Find where the given text appears and provide that cell's center as (X, Y) coordinate. 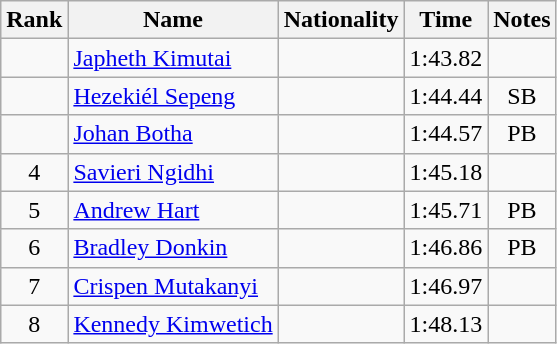
6 (34, 248)
Japheth Kimutai (173, 58)
Kennedy Kimwetich (173, 324)
1:44.57 (446, 134)
Johan Botha (173, 134)
1:45.18 (446, 172)
Rank (34, 20)
Nationality (341, 20)
Name (173, 20)
Bradley Donkin (173, 248)
Time (446, 20)
5 (34, 210)
1:46.97 (446, 286)
Hezekiél Sepeng (173, 96)
Andrew Hart (173, 210)
Notes (522, 20)
1:44.44 (446, 96)
1:48.13 (446, 324)
1:45.71 (446, 210)
7 (34, 286)
8 (34, 324)
1:43.82 (446, 58)
Savieri Ngidhi (173, 172)
4 (34, 172)
SB (522, 96)
1:46.86 (446, 248)
Crispen Mutakanyi (173, 286)
